Capture the cell that displays the provided text and extract its (x, y) central coordinate. 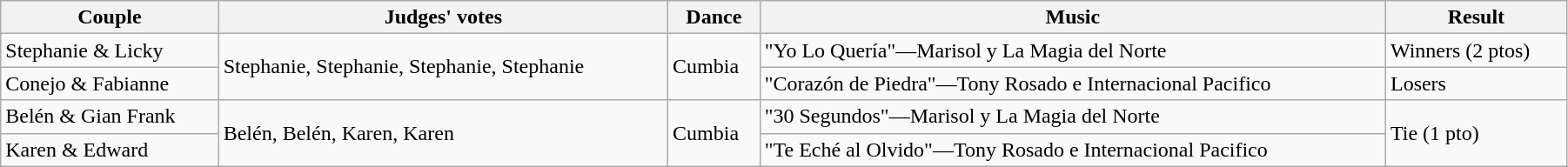
Belén & Gian Frank (110, 117)
Dance (714, 17)
Stephanie, Stephanie, Stephanie, Stephanie (443, 67)
Result (1476, 17)
Winners (2 ptos) (1476, 50)
Music (1072, 17)
"30 Segundos"—Marisol y La Magia del Norte (1072, 117)
Tie (1 pto) (1476, 133)
"Yo Lo Quería"—Marisol y La Magia del Norte (1072, 50)
Conejo & Fabianne (110, 83)
Losers (1476, 83)
Stephanie & Licky (110, 50)
Karen & Edward (110, 150)
Couple (110, 17)
Judges' votes (443, 17)
"Corazón de Piedra"—Tony Rosado e Internacional Pacifico (1072, 83)
Belén, Belén, Karen, Karen (443, 133)
"Te Eché al Olvido"—Tony Rosado e Internacional Pacifico (1072, 150)
